Scan for the cell matching the given text and deliver its (x, y) coordinate at center. 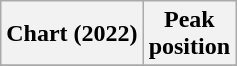
Peakposition (189, 34)
Chart (2022) (72, 34)
